Return the (X, Y) coordinate for the center point of the cell that contains the specified text.  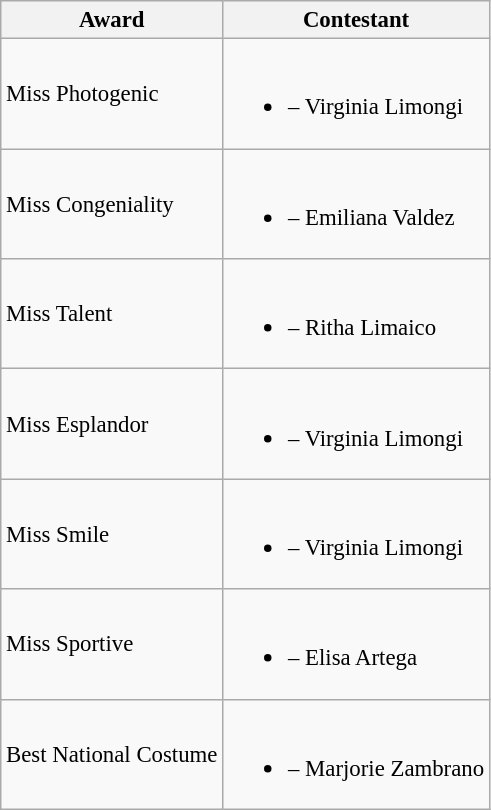
– Marjorie Zambrano (356, 754)
Award (112, 20)
Best National Costume (112, 754)
Miss Talent (112, 314)
Contestant (356, 20)
– Ritha Limaico (356, 314)
Miss Photogenic (112, 94)
Miss Esplandor (112, 424)
Miss Sportive (112, 644)
Miss Smile (112, 534)
– Emiliana Valdez (356, 204)
– Elisa Artega (356, 644)
Miss Congeniality (112, 204)
